Detect which cell encompasses the target text, then output its [X, Y] center coordinate. 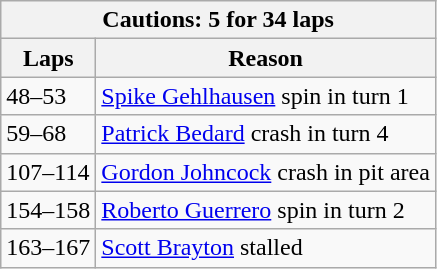
163–167 [48, 248]
Laps [48, 58]
Reason [266, 58]
Scott Brayton stalled [266, 248]
Gordon Johncock crash in pit area [266, 172]
Patrick Bedard crash in turn 4 [266, 134]
Cautions: 5 for 34 laps [218, 20]
Roberto Guerrero spin in turn 2 [266, 210]
59–68 [48, 134]
Spike Gehlhausen spin in turn 1 [266, 96]
154–158 [48, 210]
107–114 [48, 172]
48–53 [48, 96]
